For the text-containing cell, return its midpoint in [x, y] coordinate format. 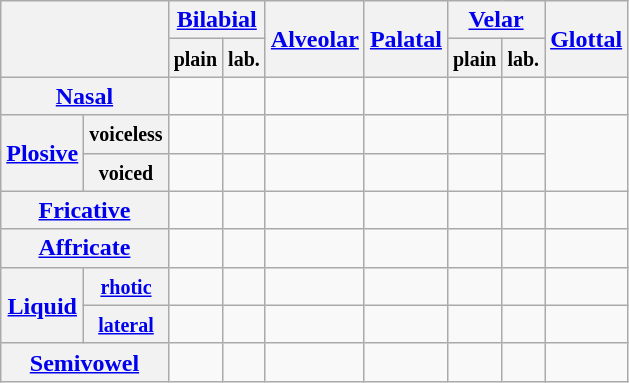
rhotic [126, 286]
Glottal [586, 39]
Nasal [84, 96]
lateral [126, 324]
Liquid [42, 305]
Bilabial [216, 20]
voiceless [126, 134]
Plosive [42, 153]
Velar [496, 20]
Semivowel [84, 362]
Affricate [84, 248]
voiced [126, 172]
Fricative [84, 210]
Alveolar [314, 39]
Palatal [406, 39]
